Capture the cell that displays the provided text and extract its [X, Y] central coordinate. 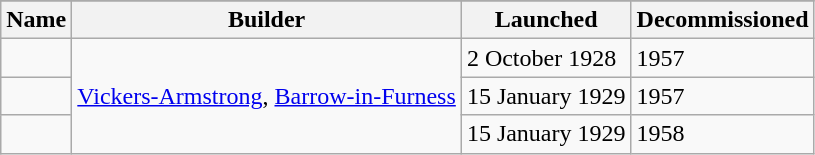
Builder [267, 20]
1958 [722, 134]
Decommissioned [722, 20]
Vickers-Armstrong, Barrow-in-Furness [267, 96]
2 October 1928 [546, 58]
Launched [546, 20]
Name [36, 20]
